Capture the cell that displays the provided text and extract its (X, Y) central coordinate. 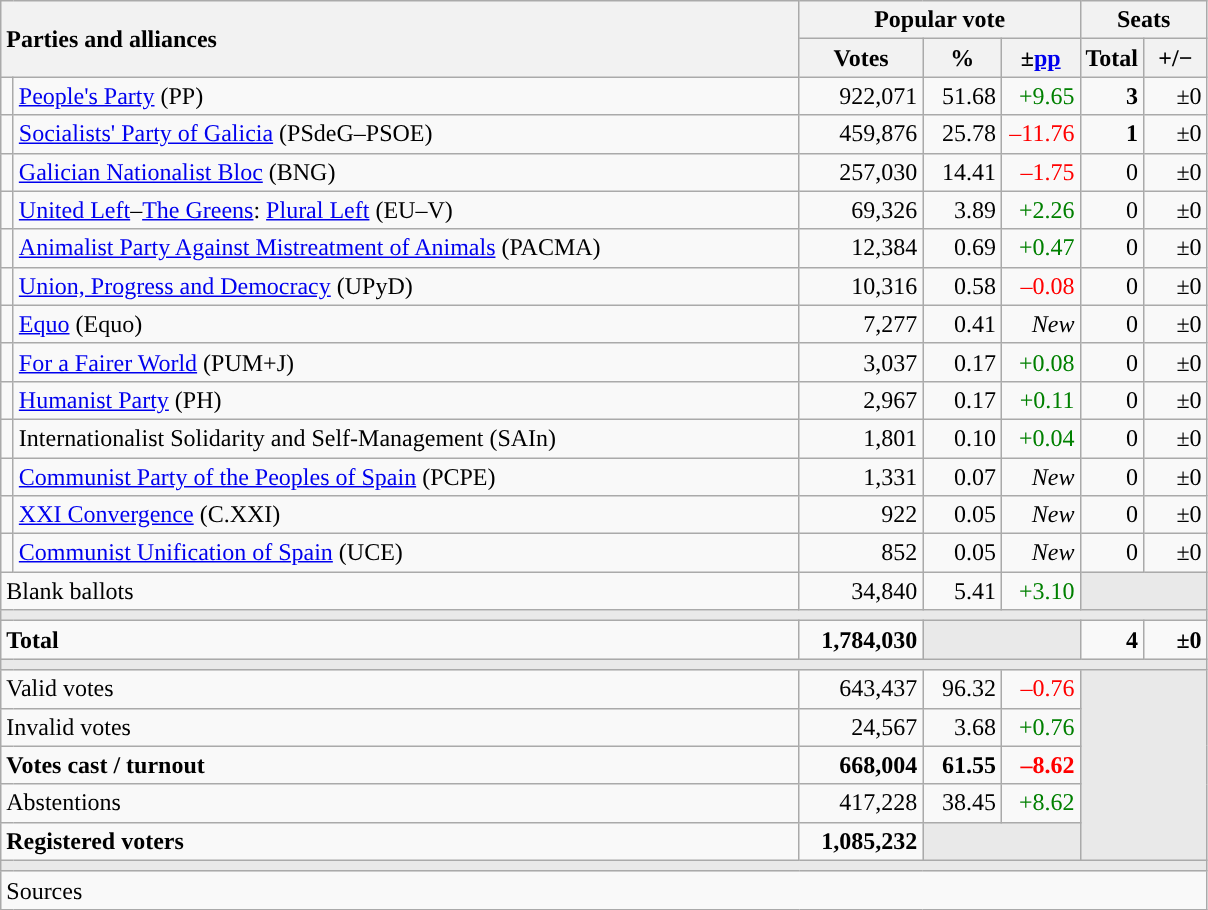
+2.26 (1040, 210)
Votes cast / turnout (400, 765)
People's Party (PP) (406, 96)
+9.65 (1040, 96)
1,784,030 (861, 640)
–1.75 (1040, 172)
61.55 (962, 765)
3 (1112, 96)
257,030 (861, 172)
3.68 (962, 727)
–8.62 (1040, 765)
–0.76 (1040, 689)
38.45 (962, 803)
0.41 (962, 324)
Humanist Party (PH) (406, 400)
Communist Unification of Spain (UCE) (406, 553)
United Left–The Greens: Plural Left (EU–V) (406, 210)
2,967 (861, 400)
Equo (Equo) (406, 324)
Seats (1144, 20)
51.68 (962, 96)
34,840 (861, 591)
7,277 (861, 324)
459,876 (861, 134)
3,037 (861, 362)
Sources (604, 890)
Abstentions (400, 803)
For a Fairer World (PUM+J) (406, 362)
Invalid votes (400, 727)
Communist Party of the Peoples of Spain (PCPE) (406, 477)
1,085,232 (861, 841)
922,071 (861, 96)
Popular vote (940, 20)
Blank ballots (400, 591)
±pp (1040, 58)
Socialists' Party of Galicia (PSdeG–PSOE) (406, 134)
Votes (861, 58)
24,567 (861, 727)
1 (1112, 134)
0.07 (962, 477)
+0.04 (1040, 438)
Galician Nationalist Bloc (BNG) (406, 172)
1,801 (861, 438)
25.78 (962, 134)
+0.11 (1040, 400)
96.32 (962, 689)
668,004 (861, 765)
Valid votes (400, 689)
0.69 (962, 248)
643,437 (861, 689)
–0.08 (1040, 286)
+0.76 (1040, 727)
+/− (1176, 58)
Internationalist Solidarity and Self-Management (SAIn) (406, 438)
Animalist Party Against Mistreatment of Animals (PACMA) (406, 248)
–11.76 (1040, 134)
5.41 (962, 591)
417,228 (861, 803)
+3.10 (1040, 591)
% (962, 58)
+8.62 (1040, 803)
852 (861, 553)
10,316 (861, 286)
Parties and alliances (400, 39)
Union, Progress and Democracy (UPyD) (406, 286)
Registered voters (400, 841)
3.89 (962, 210)
+0.08 (1040, 362)
4 (1112, 640)
0.58 (962, 286)
+0.47 (1040, 248)
0.10 (962, 438)
1,331 (861, 477)
69,326 (861, 210)
922 (861, 515)
12,384 (861, 248)
XXI Convergence (C.XXI) (406, 515)
14.41 (962, 172)
